Capture the cell that displays the provided text and extract its (X, Y) central coordinate. 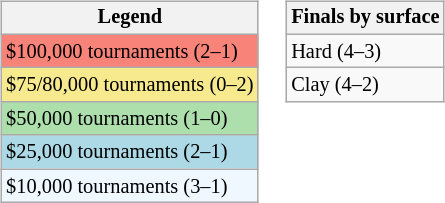
$10,000 tournaments (3–1) (130, 186)
Finals by surface (365, 18)
Hard (4–3) (365, 51)
$100,000 tournaments (2–1) (130, 51)
$75/80,000 tournaments (0–2) (130, 85)
$25,000 tournaments (2–1) (130, 152)
Legend (130, 18)
Clay (4–2) (365, 85)
$50,000 tournaments (1–0) (130, 119)
